From the cell containing the given text, extract its center point as [X, Y] coordinate. 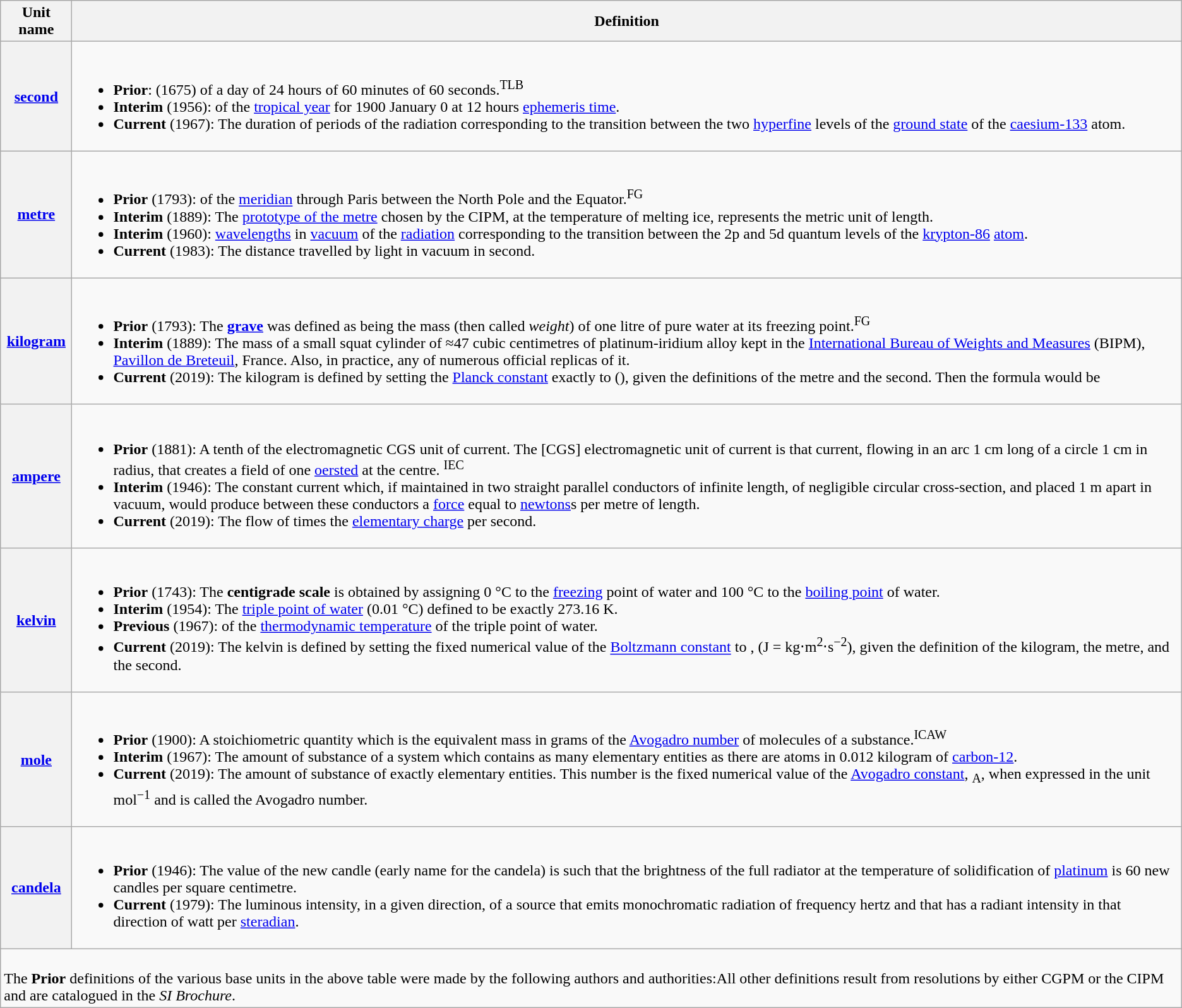
metre [37, 215]
ampere [37, 476]
second [37, 97]
kilogram [37, 341]
Definition [626, 21]
Unit name [37, 21]
mole [37, 759]
candela [37, 888]
kelvin [37, 620]
